Output the [x, y] coordinate of the center of the cell containing the given text.  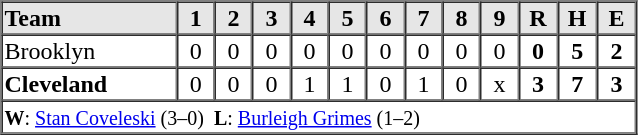
R [538, 18]
Brooklyn [90, 50]
W: Stan Coveleski (3–0) L: Burleigh Grimes (1–2) [319, 116]
6 [385, 18]
Cleveland [90, 84]
Team [90, 18]
E [616, 18]
4 [310, 18]
H [578, 18]
x [499, 84]
8 [461, 18]
9 [499, 18]
